Identify which cell holds the provided text, then report its [X, Y] central coordinate. 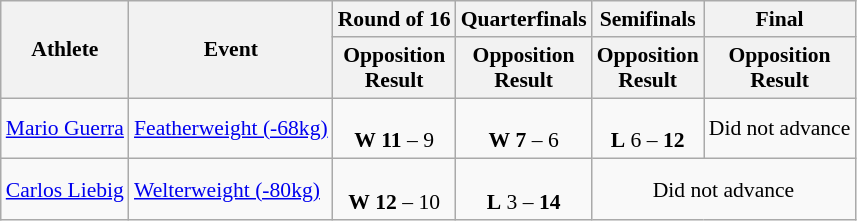
Event [231, 50]
W 7 – 6 [524, 128]
L 3 – 14 [524, 190]
Mario Guerra [65, 128]
Final [780, 19]
Featherweight (-68kg) [231, 128]
Welterweight (-80kg) [231, 190]
Carlos Liebig [65, 190]
Quarterfinals [524, 19]
L 6 – 12 [648, 128]
Athlete [65, 50]
Round of 16 [394, 19]
W 11 – 9 [394, 128]
Semifinals [648, 19]
W 12 – 10 [394, 190]
